Extract the (X, Y) coordinate from the center of the cell holding the provided text.  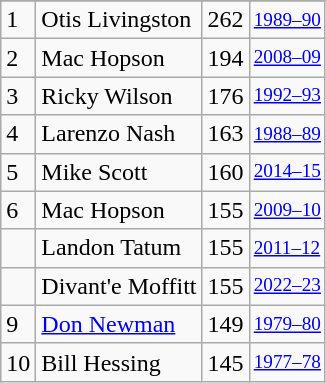
Larenzo Nash (119, 134)
176 (226, 96)
163 (226, 134)
2022–23 (287, 286)
2 (18, 58)
145 (226, 362)
2008–09 (287, 58)
Don Newman (119, 324)
3 (18, 96)
2011–12 (287, 248)
1 (18, 20)
10 (18, 362)
6 (18, 210)
1989–90 (287, 20)
Divant'e Moffitt (119, 286)
149 (226, 324)
2009–10 (287, 210)
262 (226, 20)
1988–89 (287, 134)
Ricky Wilson (119, 96)
Bill Hessing (119, 362)
1992–93 (287, 96)
1979–80 (287, 324)
Otis Livingston (119, 20)
9 (18, 324)
4 (18, 134)
160 (226, 172)
2014–15 (287, 172)
1977–78 (287, 362)
194 (226, 58)
5 (18, 172)
Mike Scott (119, 172)
Landon Tatum (119, 248)
